Find where the given text appears and provide that cell's center as (x, y) coordinate. 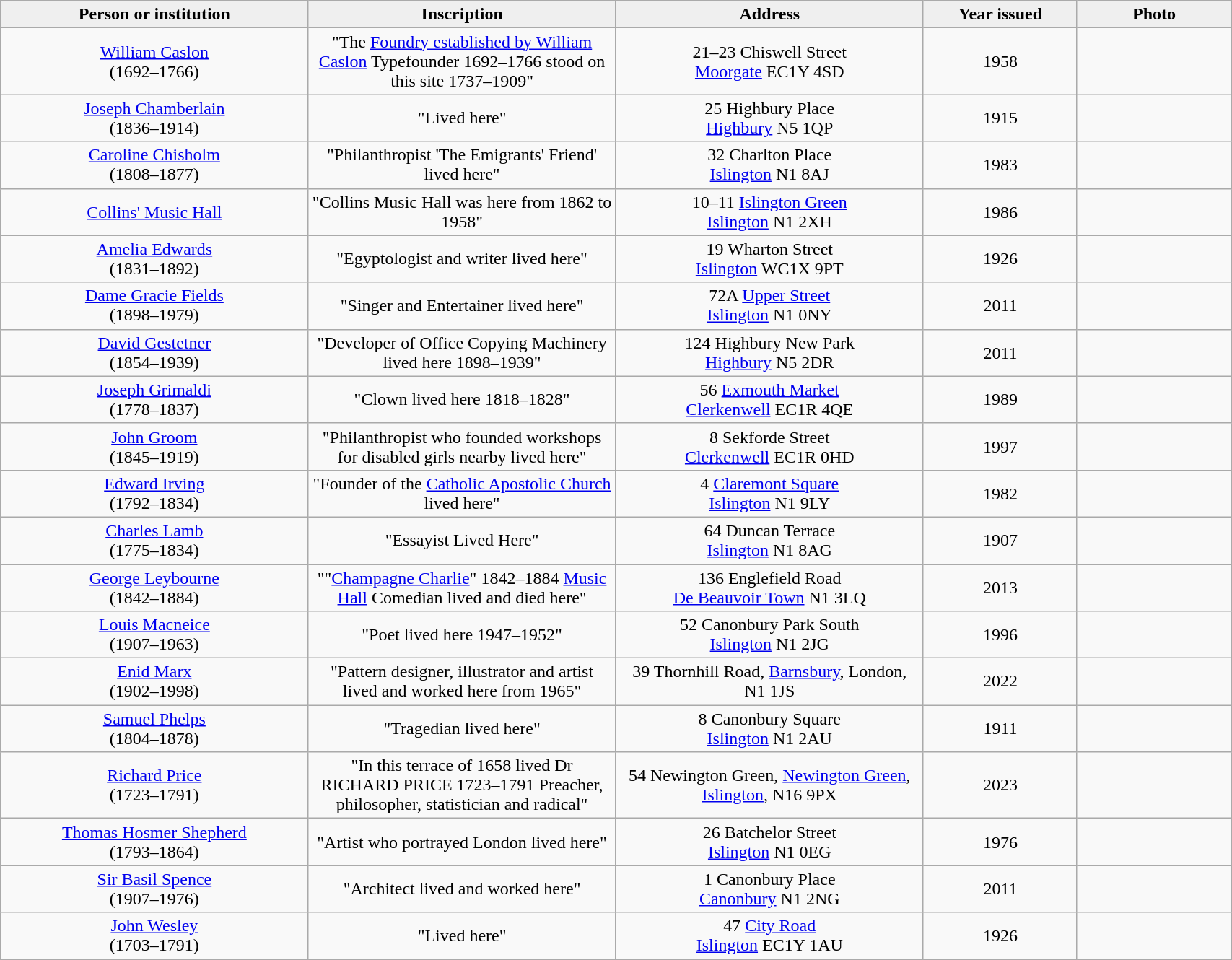
Louis Macneice(1907–1963) (154, 635)
William Caslon(1692–1766) (154, 61)
64 Duncan TerraceIslington N1 8AG (769, 540)
Thomas Hosmer Shepherd(1793–1864) (154, 842)
Year issued (1000, 14)
2022 (1000, 681)
"Poet lived here 1947–1952" (462, 635)
"Founder of the Catholic Apostolic Church lived here" (462, 494)
25 Highbury PlaceHighbury N5 1QP (769, 118)
Photo (1153, 14)
2023 (1000, 785)
2013 (1000, 588)
21–23 Chiswell StreetMoorgate EC1Y 4SD (769, 61)
"Essayist Lived Here" (462, 540)
1 Canonbury PlaceCanonbury N1 2NG (769, 889)
Collins' Music Hall (154, 212)
Address (769, 14)
1976 (1000, 842)
"Pattern designer, illustrator and artist lived and worked here from 1965" (462, 681)
George Leybourne(1842–1884) (154, 588)
47 City RoadIslington EC1Y 1AU (769, 935)
1982 (1000, 494)
8 Sekforde StreetClerkenwell EC1R 0HD (769, 446)
"The Foundry established by William Caslon Typefounder 1692–1766 stood on this site 1737–1909" (462, 61)
1989 (1000, 400)
"Collins Music Hall was here from 1862 to 1958" (462, 212)
39 Thornhill Road, Barnsbury, London, N1 1JS (769, 681)
""Champagne Charlie" 1842–1884 Music Hall Comedian lived and died here" (462, 588)
"Architect lived and worked here" (462, 889)
John Groom(1845–1919) (154, 446)
19 Wharton StreetIslington WC1X 9PT (769, 258)
"Developer of Office Copying Machinery lived here 1898–1939" (462, 352)
32 Charlton PlaceIslington N1 8AJ (769, 165)
1983 (1000, 165)
1997 (1000, 446)
26 Batchelor StreetIslington N1 0EG (769, 842)
Person or institution (154, 14)
Samuel Phelps(1804–1878) (154, 729)
"Tragedian lived here" (462, 729)
"Egyptologist and writer lived here" (462, 258)
David Gestetner(1854–1939) (154, 352)
"Clown lived here 1818–1828" (462, 400)
1911 (1000, 729)
1907 (1000, 540)
Amelia Edwards(1831–1892) (154, 258)
Edward Irving(1792–1834) (154, 494)
Caroline Chisholm(1808–1877) (154, 165)
Joseph Grimaldi(1778–1837) (154, 400)
Charles Lamb(1775–1834) (154, 540)
124 Highbury New ParkHighbury N5 2DR (769, 352)
72A Upper StreetIslington N1 0NY (769, 306)
52 Canonbury Park SouthIslington N1 2JG (769, 635)
"Philanthropist who founded workshops for disabled girls nearby lived here" (462, 446)
56 Exmouth MarketClerkenwell EC1R 4QE (769, 400)
1958 (1000, 61)
Enid Marx(1902–1998) (154, 681)
54 Newington Green, Newington Green, Islington, N16 9PX (769, 785)
10–11 Islington GreenIslington N1 2XH (769, 212)
1915 (1000, 118)
Sir Basil Spence(1907–1976) (154, 889)
"Philanthropist 'The Emigrants' Friend' lived here" (462, 165)
1986 (1000, 212)
John Wesley(1703–1791) (154, 935)
136 Englefield RoadDe Beauvoir Town N1 3LQ (769, 588)
8 Canonbury SquareIslington N1 2AU (769, 729)
Joseph Chamberlain(1836–1914) (154, 118)
"Artist who portrayed London lived here" (462, 842)
Dame Gracie Fields(1898–1979) (154, 306)
Richard Price(1723–1791) (154, 785)
1996 (1000, 635)
"Singer and Entertainer lived here" (462, 306)
4 Claremont SquareIslington N1 9LY (769, 494)
Inscription (462, 14)
"In this terrace of 1658 lived Dr RICHARD PRICE 1723–1791 Preacher, philosopher, statistician and radical" (462, 785)
